Provide the [x, y] coordinate of the cell's center where the given text is located.  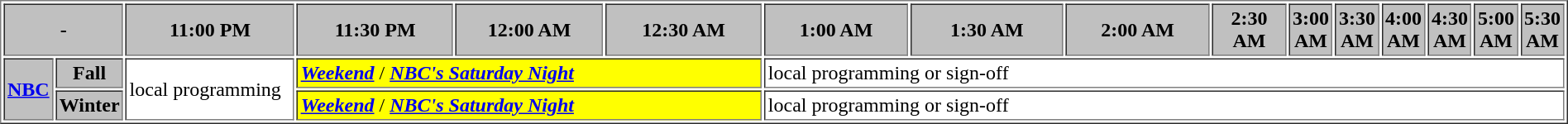
12:00 AM [529, 30]
4:30 AM [1449, 30]
12:30 AM [684, 30]
Winter [89, 106]
Fall [89, 73]
11:30 PM [375, 30]
1:00 AM [835, 30]
5:30 AM [1542, 30]
2:00 AM [1138, 30]
1:30 AM [987, 30]
NBC [28, 89]
- [63, 30]
3:30 AM [1356, 30]
3:00 AM [1310, 30]
11:00 PM [210, 30]
2:30 AM [1249, 30]
local programming [210, 89]
5:00 AM [1495, 30]
4:00 AM [1403, 30]
